Locate the cell with the specified text and output its (x, y) center coordinate. 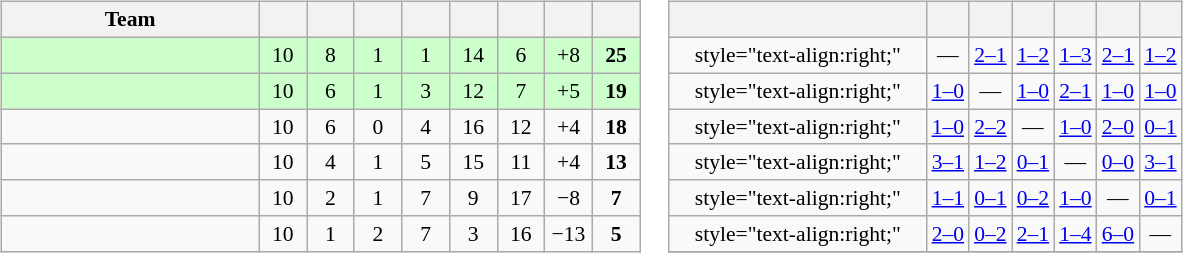
−8 (569, 198)
1–1 (948, 198)
14 (473, 55)
2–2 (990, 127)
15 (473, 162)
13 (616, 162)
18 (616, 127)
19 (616, 91)
17 (521, 198)
1–4 (1076, 234)
25 (616, 55)
0–0 (1118, 162)
+8 (569, 55)
−13 (569, 234)
+5 (569, 91)
8 (330, 55)
0 (378, 127)
1–3 (1076, 55)
9 (473, 198)
Team (130, 20)
11 (521, 162)
6–0 (1118, 234)
